Scan for the cell matching the given text and deliver its [X, Y] coordinate at center. 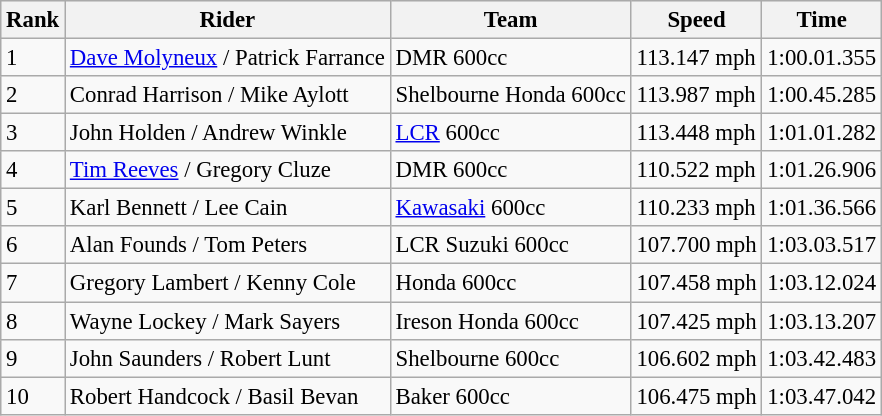
1:00.01.355 [822, 58]
Robert Handcock / Basil Bevan [228, 396]
9 [33, 358]
3 [33, 133]
John Saunders / Robert Lunt [228, 358]
1:03.42.483 [822, 358]
Team [510, 20]
7 [33, 283]
Rider [228, 20]
Shelbourne 600cc [510, 358]
1:03.03.517 [822, 245]
Conrad Harrison / Mike Aylott [228, 95]
Shelbourne Honda 600cc [510, 95]
106.475 mph [696, 396]
5 [33, 208]
107.458 mph [696, 283]
Kawasaki 600cc [510, 208]
Honda 600cc [510, 283]
1:01.26.906 [822, 170]
10 [33, 396]
110.233 mph [696, 208]
Gregory Lambert / Kenny Cole [228, 283]
1 [33, 58]
1:03.12.024 [822, 283]
Dave Molyneux / Patrick Farrance [228, 58]
110.522 mph [696, 170]
1:03.47.042 [822, 396]
John Holden / Andrew Winkle [228, 133]
107.425 mph [696, 321]
1:01.36.566 [822, 208]
Baker 600cc [510, 396]
LCR 600cc [510, 133]
Wayne Lockey / Mark Sayers [228, 321]
Ireson Honda 600cc [510, 321]
106.602 mph [696, 358]
2 [33, 95]
1:03.13.207 [822, 321]
113.448 mph [696, 133]
4 [33, 170]
107.700 mph [696, 245]
Alan Founds / Tom Peters [228, 245]
Karl Bennett / Lee Cain [228, 208]
Time [822, 20]
113.987 mph [696, 95]
Tim Reeves / Gregory Cluze [228, 170]
6 [33, 245]
1:00.45.285 [822, 95]
LCR Suzuki 600cc [510, 245]
Speed [696, 20]
Rank [33, 20]
113.147 mph [696, 58]
8 [33, 321]
1:01.01.282 [822, 133]
